For the text-containing cell, return its midpoint in [X, Y] coordinate format. 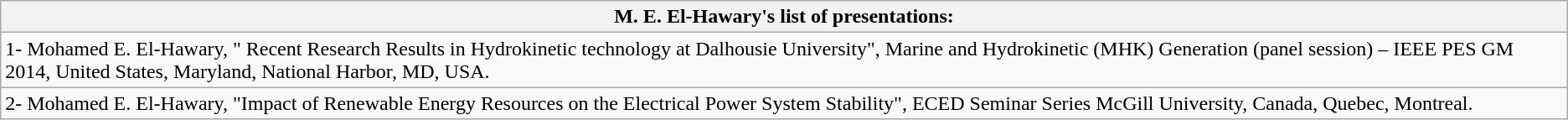
M. E. El-Hawary's list of presentations: [784, 17]
